Search for the cell housing the specified text and yield its [x, y] center coordinate. 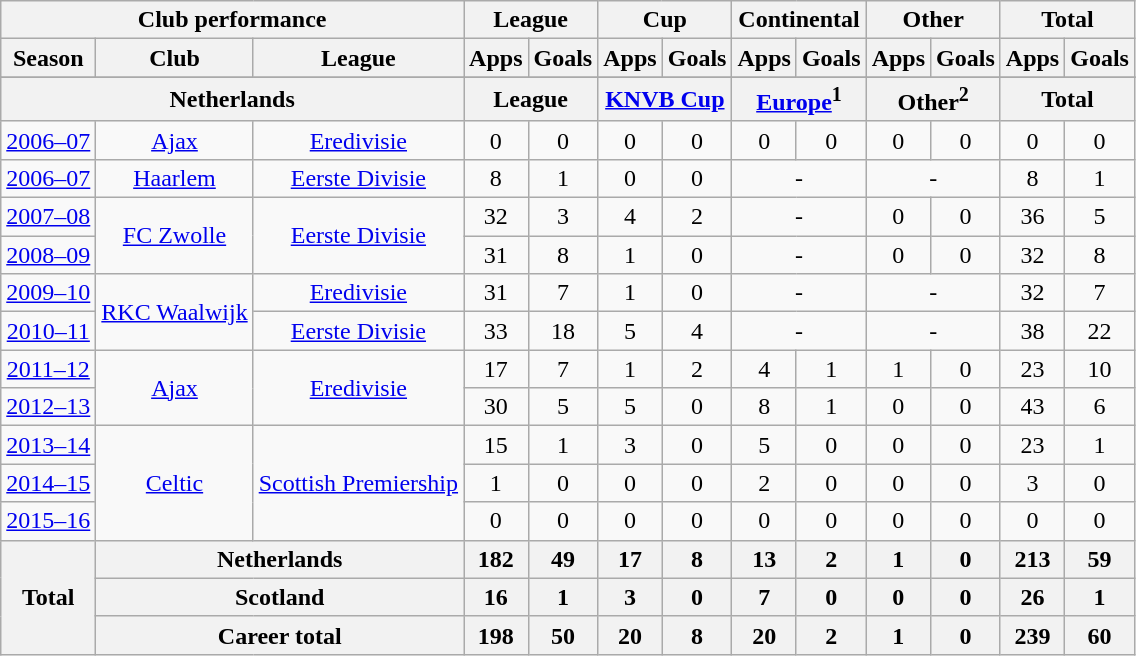
60 [1100, 635]
15 [496, 445]
Europe1 [799, 100]
Cup [665, 20]
213 [1032, 559]
30 [496, 407]
2014–15 [48, 483]
Scottish Premiership [358, 483]
33 [496, 331]
2012–13 [48, 407]
Haarlem [174, 178]
6 [1100, 407]
RKC Waalwijk [174, 312]
2008–09 [48, 255]
2010–11 [48, 331]
182 [496, 559]
2013–14 [48, 445]
2015–16 [48, 521]
FC Zwolle [174, 236]
239 [1032, 635]
43 [1032, 407]
59 [1100, 559]
KNVB Cup [665, 100]
Other2 [933, 100]
13 [764, 559]
Club [174, 58]
16 [496, 597]
Celtic [174, 483]
2007–08 [48, 217]
26 [1032, 597]
49 [563, 559]
Continental [799, 20]
10 [1100, 369]
2009–10 [48, 293]
Other [933, 20]
50 [563, 635]
Career total [280, 635]
38 [1032, 331]
18 [563, 331]
198 [496, 635]
Scotland [280, 597]
36 [1032, 217]
Club performance [232, 20]
22 [1100, 331]
Season [48, 58]
2011–12 [48, 369]
